Pinpoint the cell where the given text exists, returning its [x, y] midpoint coordinate. 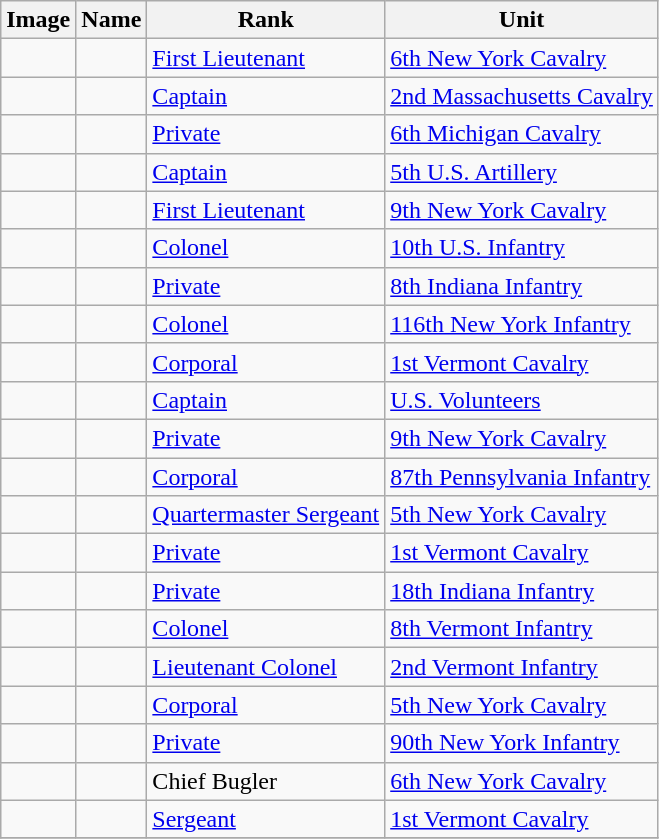
90th New York Infantry [522, 743]
18th Indiana Infantry [522, 591]
U.S. Volunteers [522, 400]
Rank [266, 20]
2nd Massachusetts Cavalry [522, 96]
6th Michigan Cavalry [522, 134]
10th U.S. Infantry [522, 248]
116th New York Infantry [522, 324]
Sergeant [266, 819]
2nd Vermont Infantry [522, 667]
Unit [522, 20]
Image [38, 20]
8th Indiana Infantry [522, 286]
87th Pennsylvania Infantry [522, 477]
Chief Bugler [266, 781]
5th U.S. Artillery [522, 172]
Name [112, 20]
Lieutenant Colonel [266, 667]
8th Vermont Infantry [522, 629]
Quartermaster Sergeant [266, 515]
